Return the (x, y) coordinate for the center point of the cell that contains the specified text.  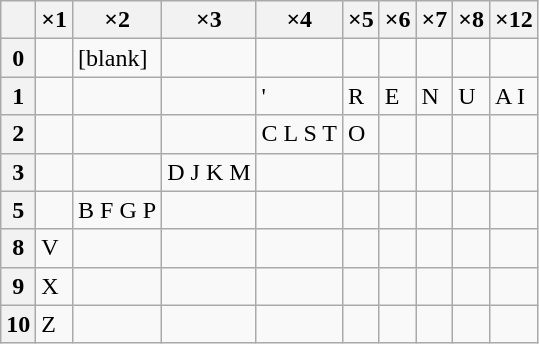
9 (18, 286)
×1 (54, 20)
X (54, 286)
E (398, 96)
[blank] (118, 58)
0 (18, 58)
D J K M (209, 172)
A I (514, 96)
10 (18, 324)
C L S T (299, 134)
V (54, 248)
O (360, 134)
×2 (118, 20)
B F G P (118, 210)
2 (18, 134)
R (360, 96)
×6 (398, 20)
N (434, 96)
×8 (472, 20)
×5 (360, 20)
1 (18, 96)
×7 (434, 20)
Z (54, 324)
×12 (514, 20)
' (299, 96)
8 (18, 248)
×3 (209, 20)
×4 (299, 20)
3 (18, 172)
U (472, 96)
5 (18, 210)
